Scan for the cell matching the given text and deliver its (X, Y) coordinate at center. 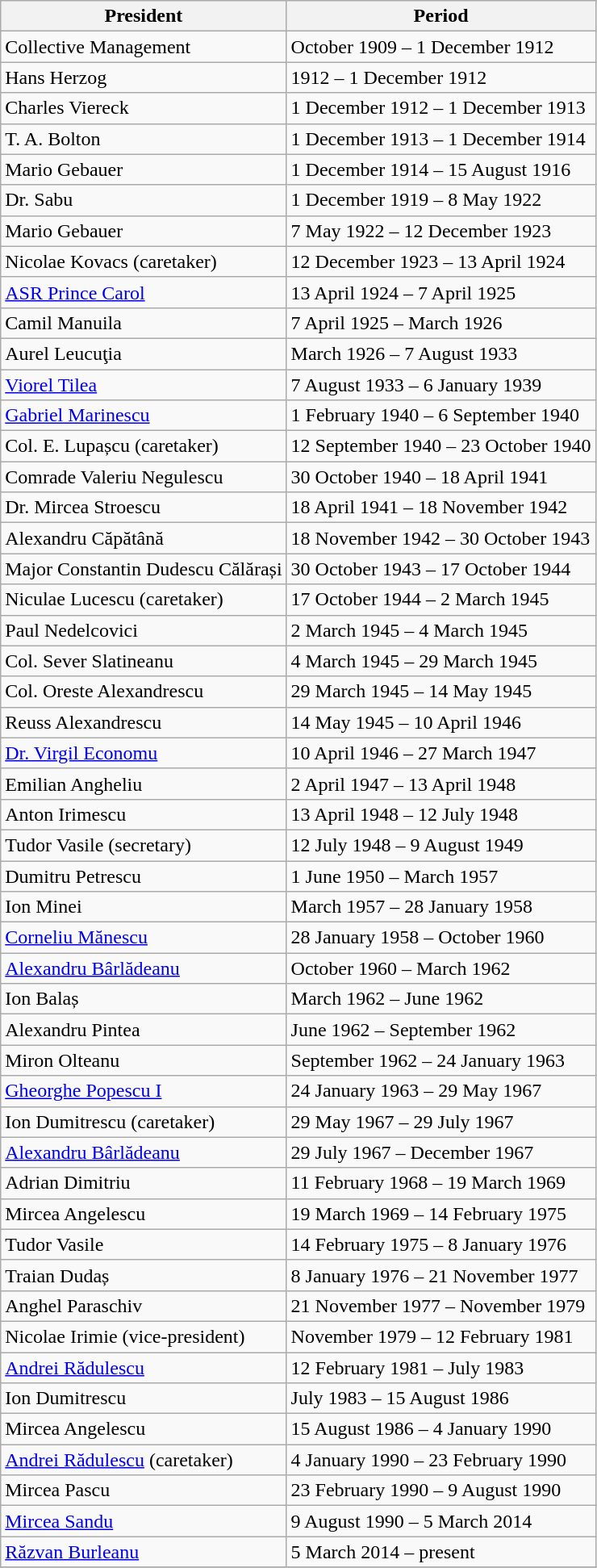
1 December 1913 – 1 December 1914 (440, 139)
30 October 1940 – 18 April 1941 (440, 477)
29 July 1967 – December 1967 (440, 1152)
October 1909 – 1 December 1912 (440, 47)
7 April 1925 – March 1926 (440, 323)
Hans Herzog (144, 77)
14 February 1975 – 8 January 1976 (440, 1244)
June 1962 – September 1962 (440, 1030)
9 August 1990 – 5 March 2014 (440, 1521)
Ion Dumitrescu (144, 1399)
10 April 1946 – 27 March 1947 (440, 753)
8 January 1976 – 21 November 1977 (440, 1275)
12 February 1981 – July 1983 (440, 1368)
14 May 1945 – 10 April 1946 (440, 722)
7 May 1922 – 12 December 1923 (440, 231)
Mircea Sandu (144, 1521)
Camil Manuila (144, 323)
Nicolae Irimie (vice-president) (144, 1336)
7 August 1933 – 6 January 1939 (440, 385)
12 July 1948 – 9 August 1949 (440, 845)
Traian Dudaș (144, 1275)
Răzvan Burleanu (144, 1552)
Tudor Vasile (144, 1244)
November 1979 – 12 February 1981 (440, 1336)
T. A. Bolton (144, 139)
29 March 1945 – 14 May 1945 (440, 692)
1 December 1919 – 8 May 1922 (440, 200)
1912 – 1 December 1912 (440, 77)
15 August 1986 – 4 January 1990 (440, 1429)
4 March 1945 – 29 March 1945 (440, 661)
July 1983 – 15 August 1986 (440, 1399)
Col. Sever Slatineanu (144, 661)
Niculae Lucescu (caretaker) (144, 600)
Anton Irimescu (144, 814)
1 February 1940 – 6 September 1940 (440, 416)
Period (440, 16)
Dumitru Petrescu (144, 876)
Alexandru Pintea (144, 1030)
March 1962 – June 1962 (440, 999)
Ion Minei (144, 907)
Viorel Tilea (144, 385)
Major Constantin Dudescu Călărași (144, 569)
Andrei Rădulescu (caretaker) (144, 1460)
18 April 1941 – 18 November 1942 (440, 508)
13 April 1948 – 12 July 1948 (440, 814)
28 January 1958 – October 1960 (440, 938)
1 December 1912 – 1 December 1913 (440, 108)
Tudor Vasile (secretary) (144, 845)
Ion Balaș (144, 999)
30 October 1943 – 17 October 1944 (440, 569)
Comrade Valeriu Negulescu (144, 477)
Andrei Rădulescu (144, 1368)
March 1957 – 28 January 1958 (440, 907)
Col. Oreste Alexandrescu (144, 692)
President (144, 16)
October 1960 – March 1962 (440, 968)
12 December 1923 – 13 April 1924 (440, 261)
Col. E. Lupașcu (caretaker) (144, 446)
Miron Olteanu (144, 1060)
Alexandru Căpătână (144, 538)
Reuss Alexandrescu (144, 722)
1 June 1950 – March 1957 (440, 876)
1 December 1914 – 15 August 1916 (440, 169)
Nicolae Kovacs (caretaker) (144, 261)
Charles Viereck (144, 108)
Dr. Virgil Economu (144, 753)
Paul Nedelcovici (144, 630)
March 1926 – 7 August 1933 (440, 353)
Collective Management (144, 47)
Anghel Paraschiv (144, 1306)
Ion Dumitrescu (caretaker) (144, 1122)
17 October 1944 – 2 March 1945 (440, 600)
24 January 1963 – 29 May 1967 (440, 1091)
Gabriel Marinescu (144, 416)
23 February 1990 – 9 August 1990 (440, 1491)
4 January 1990 – 23 February 1990 (440, 1460)
13 April 1924 – 7 April 1925 (440, 292)
12 September 1940 – 23 October 1940 (440, 446)
Mircea Pascu (144, 1491)
5 March 2014 – present (440, 1552)
2 March 1945 – 4 March 1945 (440, 630)
Aurel Leucuţia (144, 353)
11 February 1968 – 19 March 1969 (440, 1183)
Dr. Mircea Stroescu (144, 508)
18 November 1942 – 30 October 1943 (440, 538)
29 May 1967 – 29 July 1967 (440, 1122)
19 March 1969 – 14 February 1975 (440, 1214)
Emilian Angheliu (144, 784)
ASR Prince Carol (144, 292)
21 November 1977 – November 1979 (440, 1306)
Gheorghe Popescu I (144, 1091)
Corneliu Mănescu (144, 938)
Dr. Sabu (144, 200)
2 April 1947 – 13 April 1948 (440, 784)
Adrian Dimitriu (144, 1183)
September 1962 – 24 January 1963 (440, 1060)
